Scan for the cell matching the given text and deliver its [X, Y] coordinate at center. 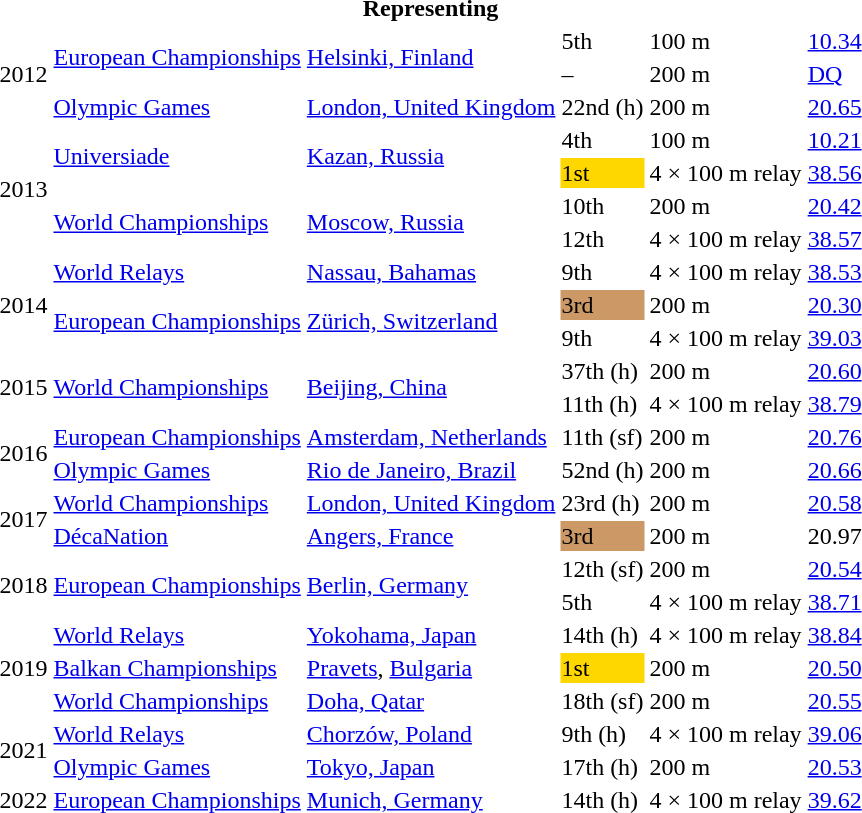
Rio de Janeiro, Brazil [431, 470]
17th (h) [602, 767]
18th (sf) [602, 701]
Beijing, China [431, 388]
Zürich, Switzerland [431, 322]
52nd (h) [602, 470]
– [602, 74]
Angers, France [431, 536]
11th (sf) [602, 437]
11th (h) [602, 404]
10th [602, 206]
Chorzów, Poland [431, 734]
22nd (h) [602, 107]
Berlin, Germany [431, 586]
4th [602, 140]
Amsterdam, Netherlands [431, 437]
Moscow, Russia [431, 222]
Yokohama, Japan [431, 635]
Pravets, Bulgaria [431, 668]
37th (h) [602, 371]
12th [602, 239]
Universiade [177, 156]
12th (sf) [602, 569]
Kazan, Russia [431, 156]
Tokyo, Japan [431, 767]
Doha, Qatar [431, 701]
9th (h) [602, 734]
14th (h) [602, 635]
Nassau, Bahamas [431, 272]
DécaNation [177, 536]
Helsinki, Finland [431, 58]
23rd (h) [602, 503]
Balkan Championships [177, 668]
